Output the [x, y] coordinate of the center of the cell containing the given text.  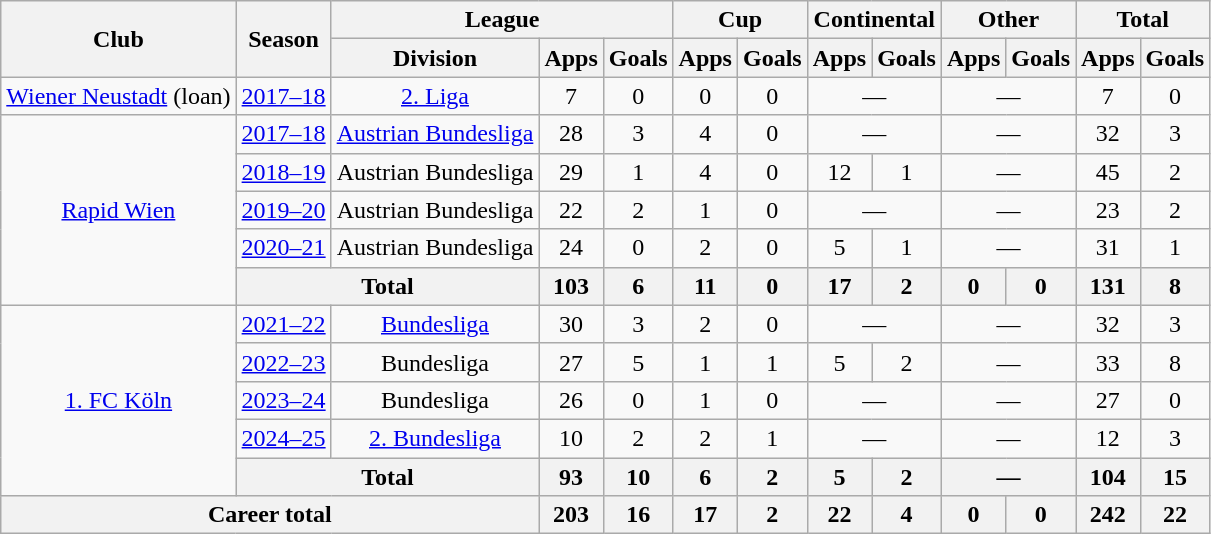
Continental [874, 20]
30 [571, 324]
131 [1108, 286]
Other [1008, 20]
2021–22 [284, 324]
33 [1108, 362]
29 [571, 172]
2022–23 [284, 362]
2. Liga [435, 96]
2019–20 [284, 210]
26 [571, 400]
23 [1108, 210]
203 [571, 515]
28 [571, 134]
Division [435, 58]
103 [571, 286]
2023–24 [284, 400]
93 [571, 477]
League [502, 20]
45 [1108, 172]
Wiener Neustadt (loan) [118, 96]
242 [1108, 515]
2024–25 [284, 438]
15 [1175, 477]
24 [571, 248]
Cup [740, 20]
Career total [270, 515]
104 [1108, 477]
16 [638, 515]
Rapid Wien [118, 210]
31 [1108, 248]
Season [284, 39]
Club [118, 39]
11 [705, 286]
1. FC Köln [118, 400]
2. Bundesliga [435, 438]
2020–21 [284, 248]
2018–19 [284, 172]
